Pinpoint the cell where the given text exists, returning its [X, Y] midpoint coordinate. 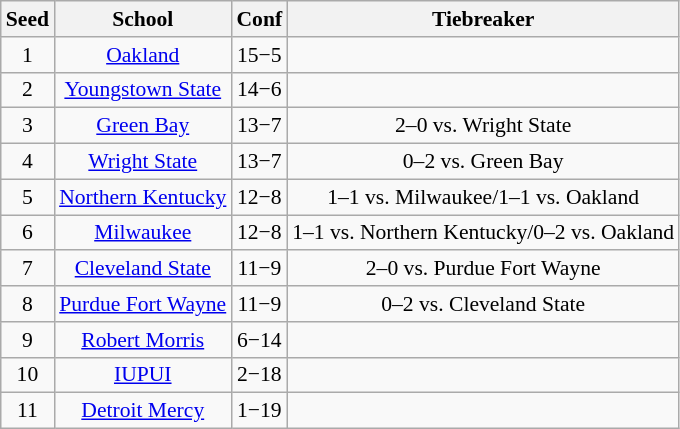
11 [28, 411]
1−19 [259, 411]
7 [28, 269]
8 [28, 304]
2–0 vs. Purdue Fort Wayne [483, 269]
Oakland [142, 55]
Green Bay [142, 126]
Milwaukee [142, 233]
2 [28, 90]
School [142, 19]
Youngstown State [142, 90]
1–1 vs. Northern Kentucky/0–2 vs. Oakland [483, 233]
IUPUI [142, 375]
Tiebreaker [483, 19]
2–0 vs. Wright State [483, 126]
14−6 [259, 90]
15−5 [259, 55]
Cleveland State [142, 269]
6−14 [259, 340]
5 [28, 197]
3 [28, 126]
1 [28, 55]
0–2 vs. Cleveland State [483, 304]
Detroit Mercy [142, 411]
2−18 [259, 375]
10 [28, 375]
Conf [259, 19]
9 [28, 340]
4 [28, 162]
Seed [28, 19]
1–1 vs. Milwaukee/1–1 vs. Oakland [483, 197]
Northern Kentucky [142, 197]
Robert Morris [142, 340]
6 [28, 233]
0–2 vs. Green Bay [483, 162]
Purdue Fort Wayne [142, 304]
Wright State [142, 162]
